Detect which cell encompasses the target text, then output its (x, y) center coordinate. 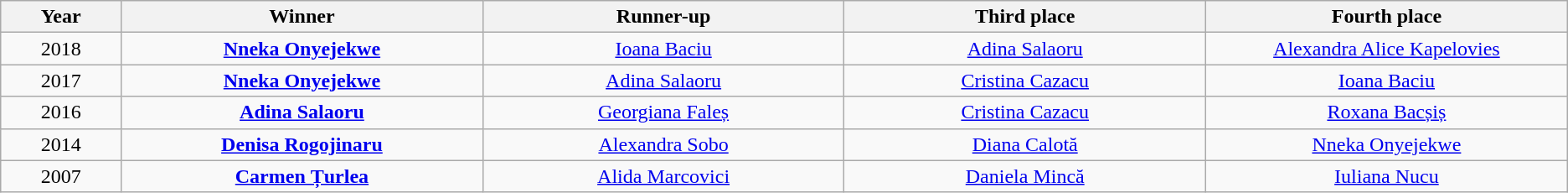
Winner (302, 17)
Third place (1025, 17)
Denisa Rogojinaru (302, 144)
Alida Marcovici (663, 176)
Georgiana Faleș (663, 112)
Roxana Bacșiș (1387, 112)
Runner-up (663, 17)
2016 (61, 112)
2014 (61, 144)
Year (61, 17)
2007 (61, 176)
2017 (61, 81)
2018 (61, 49)
Carmen Țurlea (302, 176)
Iuliana Nucu (1387, 176)
Fourth place (1387, 17)
Alexandra Alice Kapelovies (1387, 49)
Daniela Mincă (1025, 176)
Diana Calotă (1025, 144)
Alexandra Sobo (663, 144)
